Locate the cell with the specified text and output its (x, y) center coordinate. 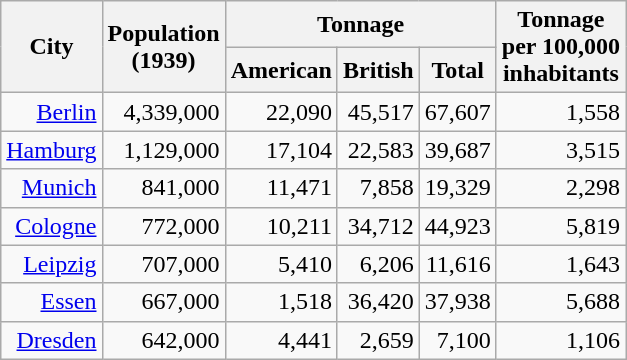
5,819 (560, 226)
1,643 (560, 264)
7,100 (458, 340)
841,000 (164, 188)
667,000 (164, 302)
19,329 (458, 188)
Munich (52, 188)
11,616 (458, 264)
Dresden (52, 340)
6,206 (378, 264)
11,471 (281, 188)
7,858 (378, 188)
22,090 (281, 112)
Tonnage (360, 24)
Total (458, 70)
39,687 (458, 150)
36,420 (378, 302)
44,923 (458, 226)
1,518 (281, 302)
10,211 (281, 226)
American (281, 70)
2,298 (560, 188)
772,000 (164, 226)
City (52, 47)
Berlin (52, 112)
1,129,000 (164, 150)
Leipzig (52, 264)
2,659 (378, 340)
37,938 (458, 302)
5,410 (281, 264)
5,688 (560, 302)
Tonnage per 100,000 inhabitants (560, 47)
Cologne (52, 226)
67,607 (458, 112)
45,517 (378, 112)
34,712 (378, 226)
4,441 (281, 340)
22,583 (378, 150)
17,104 (281, 150)
British (378, 70)
Hamburg (52, 150)
4,339,000 (164, 112)
642,000 (164, 340)
Essen (52, 302)
1,106 (560, 340)
Population(1939) (164, 47)
1,558 (560, 112)
707,000 (164, 264)
3,515 (560, 150)
